Find where the given text appears and provide that cell's center as (x, y) coordinate. 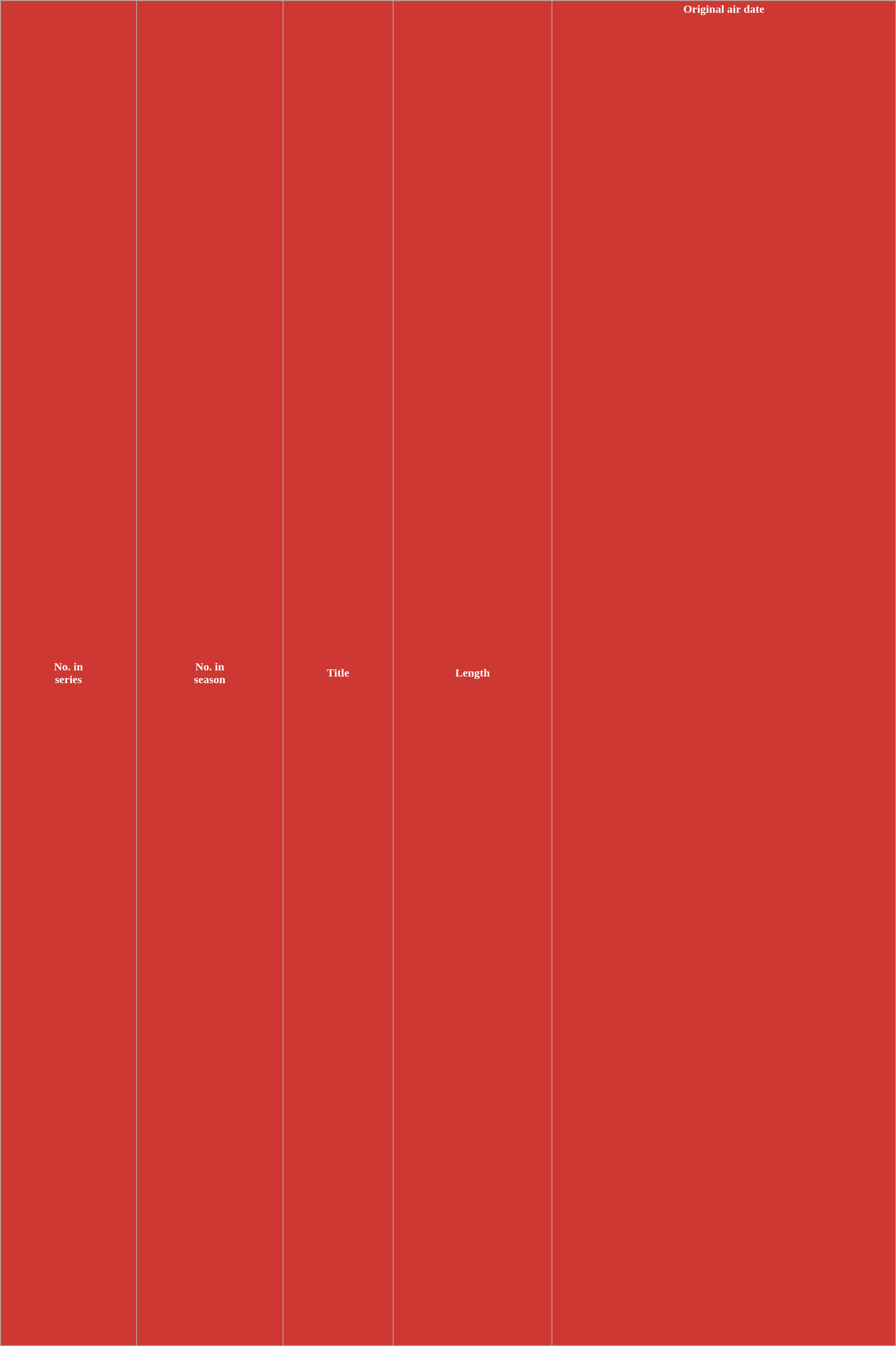
No. inseason (210, 673)
No. inseries (69, 673)
Title (338, 673)
Original air date (724, 673)
Length (473, 673)
